Output the [X, Y] coordinate of the center of the cell containing the given text.  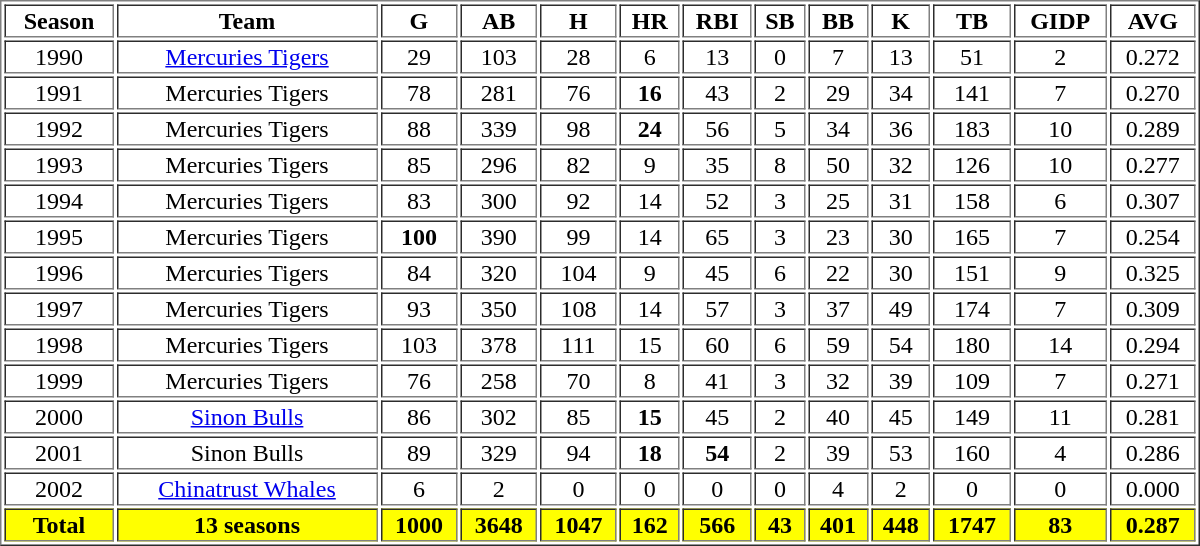
41 [718, 380]
16 [650, 92]
0.271 [1152, 380]
51 [972, 56]
BB [838, 20]
0.281 [1152, 416]
RBI [718, 20]
0.307 [1152, 200]
401 [838, 524]
GIDP [1060, 20]
1990 [58, 56]
2002 [58, 488]
1999 [58, 380]
70 [578, 380]
5 [780, 128]
SB [780, 20]
Chinatrust Whales [248, 488]
35 [718, 164]
300 [498, 200]
53 [901, 452]
566 [718, 524]
1991 [58, 92]
50 [838, 164]
0.309 [1152, 308]
59 [838, 344]
1992 [58, 128]
31 [901, 200]
24 [650, 128]
3648 [498, 524]
56 [718, 128]
339 [498, 128]
165 [972, 236]
302 [498, 416]
0.294 [1152, 344]
Team [248, 20]
111 [578, 344]
AVG [1152, 20]
296 [498, 164]
92 [578, 200]
22 [838, 272]
378 [498, 344]
89 [420, 452]
2001 [58, 452]
1995 [58, 236]
57 [718, 308]
141 [972, 92]
100 [420, 236]
149 [972, 416]
329 [498, 452]
258 [498, 380]
0.325 [1152, 272]
HR [650, 20]
86 [420, 416]
109 [972, 380]
350 [498, 308]
162 [650, 524]
AB [498, 20]
25 [838, 200]
1000 [420, 524]
1993 [58, 164]
390 [498, 236]
G [420, 20]
13 seasons [248, 524]
0.287 [1152, 524]
1996 [58, 272]
174 [972, 308]
1994 [58, 200]
93 [420, 308]
28 [578, 56]
320 [498, 272]
Season [58, 20]
K [901, 20]
TB [972, 20]
0.000 [1152, 488]
0.272 [1152, 56]
104 [578, 272]
1747 [972, 524]
180 [972, 344]
0.286 [1152, 452]
183 [972, 128]
78 [420, 92]
1998 [58, 344]
2000 [58, 416]
H [578, 20]
99 [578, 236]
0.254 [1152, 236]
88 [420, 128]
36 [901, 128]
94 [578, 452]
37 [838, 308]
49 [901, 308]
108 [578, 308]
0.277 [1152, 164]
158 [972, 200]
84 [420, 272]
11 [1060, 416]
448 [901, 524]
281 [498, 92]
0.270 [1152, 92]
Total [58, 524]
98 [578, 128]
23 [838, 236]
18 [650, 452]
1047 [578, 524]
126 [972, 164]
52 [718, 200]
1997 [58, 308]
0.289 [1152, 128]
65 [718, 236]
60 [718, 344]
40 [838, 416]
160 [972, 452]
82 [578, 164]
151 [972, 272]
